Return the (X, Y) coordinate for the center point of the cell that contains the specified text.  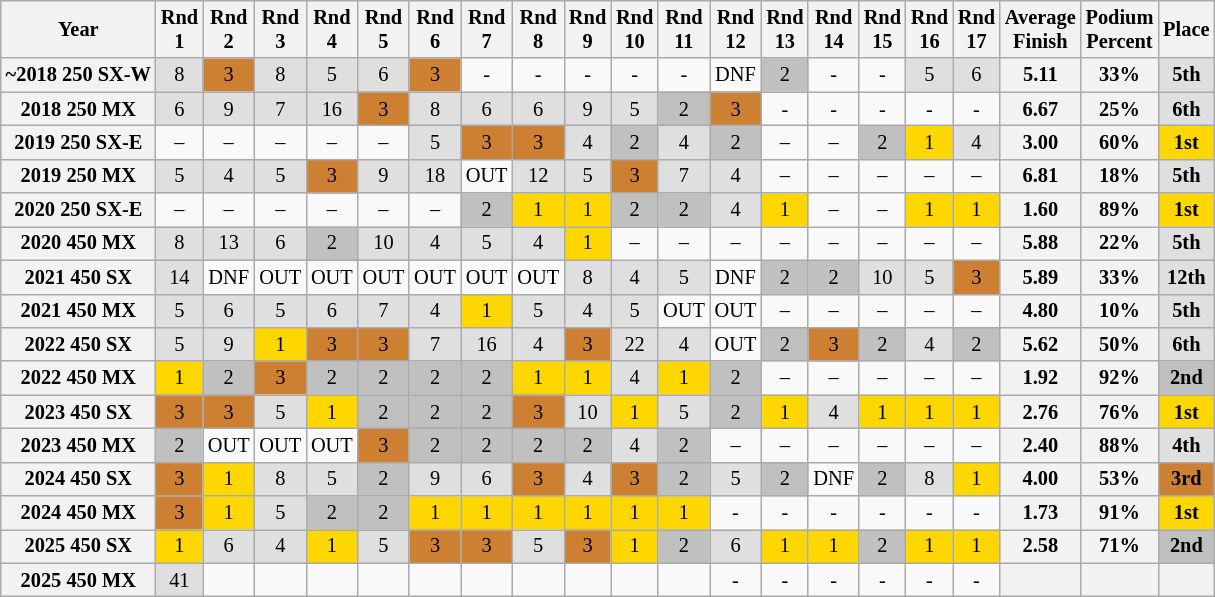
Rnd8 (538, 29)
Rnd4 (332, 29)
60% (1120, 142)
Rnd5 (384, 29)
14 (180, 277)
22 (634, 344)
2025 450 SX (78, 546)
Place (1186, 29)
2025 450 MX (78, 580)
71% (1120, 546)
Rnd14 (833, 29)
89% (1120, 210)
18 (435, 176)
Rnd6 (435, 29)
2021 450 SX (78, 277)
Rnd17 (976, 29)
5.62 (1040, 344)
18% (1120, 176)
4th (1186, 445)
Rnd7 (487, 29)
2020 250 SX-E (78, 210)
91% (1120, 513)
22% (1120, 243)
2019 250 MX (78, 176)
2023 450 MX (78, 445)
Rnd16 (930, 29)
2024 450 SX (78, 479)
53% (1120, 479)
2023 450 SX (78, 412)
Rnd13 (784, 29)
Rnd15 (882, 29)
6.67 (1040, 109)
2018 250 MX (78, 109)
Rnd11 (684, 29)
50% (1120, 344)
2.40 (1040, 445)
6.81 (1040, 176)
10% (1120, 311)
1.92 (1040, 378)
Rnd2 (229, 29)
Year (78, 29)
2.76 (1040, 412)
3rd (1186, 479)
13 (229, 243)
4.80 (1040, 311)
25% (1120, 109)
5.11 (1040, 75)
2022 450 SX (78, 344)
Rnd9 (588, 29)
Rnd1 (180, 29)
76% (1120, 412)
2024 450 MX (78, 513)
4.00 (1040, 479)
~2018 250 SX-W (78, 75)
2.58 (1040, 546)
5.89 (1040, 277)
92% (1120, 378)
2019 250 SX-E (78, 142)
5.88 (1040, 243)
PodiumPercent (1120, 29)
2022 450 MX (78, 378)
12th (1186, 277)
1.60 (1040, 210)
Rnd12 (736, 29)
Rnd10 (634, 29)
41 (180, 580)
12 (538, 176)
2020 450 MX (78, 243)
1.73 (1040, 513)
3.00 (1040, 142)
AverageFinish (1040, 29)
2021 450 MX (78, 311)
88% (1120, 445)
Rnd3 (280, 29)
